Determine the [X, Y] coordinate at the center of the cell enclosing the given text.  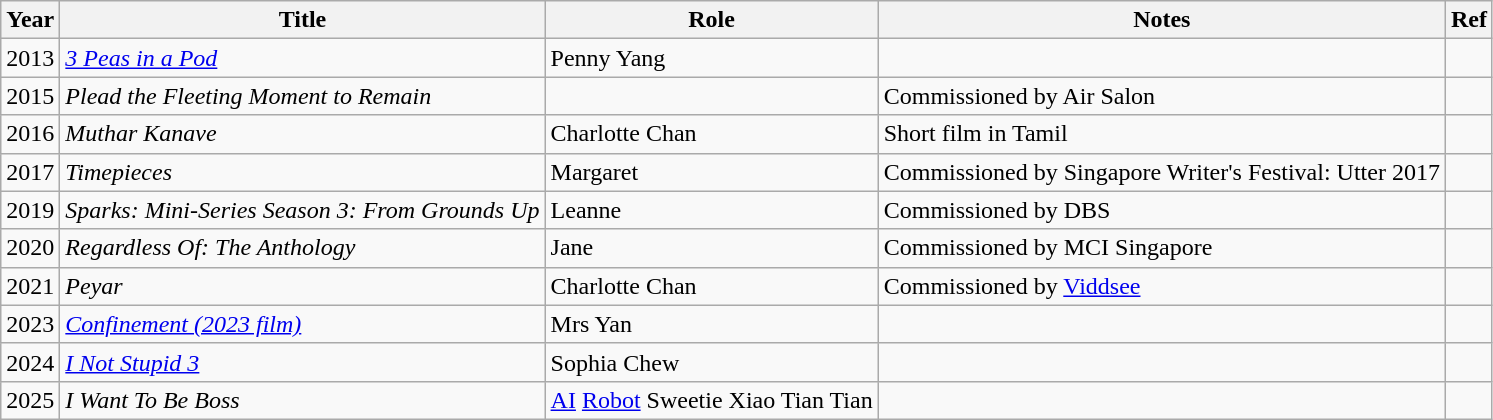
Commissioned by Viddsee [1162, 286]
Penny Yang [712, 58]
Title [302, 20]
Leanne [712, 210]
2015 [30, 96]
Commissioned by DBS [1162, 210]
2019 [30, 210]
Plead the Fleeting Moment to Remain [302, 96]
Sophia Chew [712, 362]
Commissioned by Singapore Writer's Festival: Utter 2017 [1162, 172]
3 Peas in a Pod [302, 58]
Notes [1162, 20]
Commissioned by Air Salon [1162, 96]
2025 [30, 400]
2020 [30, 248]
2021 [30, 286]
Sparks: Mini-Series Season 3: From Grounds Up [302, 210]
Short film in Tamil [1162, 134]
Ref [1468, 20]
Confinement (2023 film) [302, 324]
2023 [30, 324]
Jane [712, 248]
I Want To Be Boss [302, 400]
Commissioned by MCI Singapore [1162, 248]
AI Robot Sweetie Xiao Tian Tian [712, 400]
Regardless Of: The Anthology [302, 248]
2016 [30, 134]
Year [30, 20]
Margaret [712, 172]
I Not Stupid 3 [302, 362]
Mrs Yan [712, 324]
2017 [30, 172]
Timepieces [302, 172]
2024 [30, 362]
Role [712, 20]
Peyar [302, 286]
Muthar Kanave [302, 134]
2013 [30, 58]
